Return the (x, y) coordinate for the center point of the cell that contains the specified text.  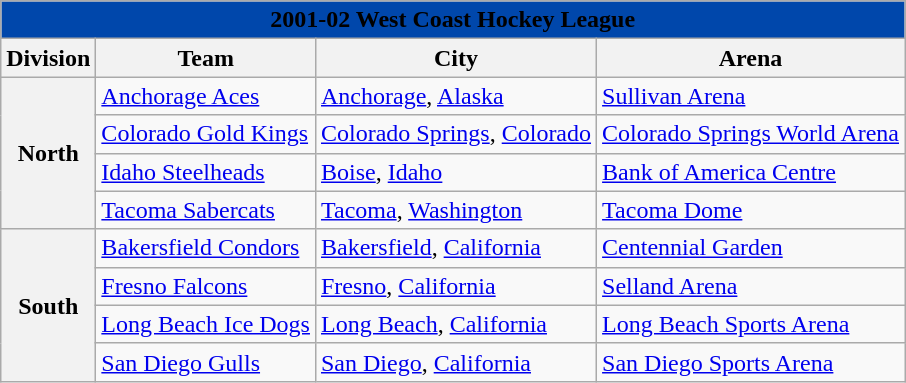
Tacoma Sabercats (206, 210)
Anchorage, Alaska (456, 96)
Long Beach Sports Arena (751, 324)
Division (48, 58)
2001-02 West Coast Hockey League (453, 20)
North (48, 153)
South (48, 305)
Anchorage Aces (206, 96)
Colorado Springs World Arena (751, 134)
San Diego, California (456, 362)
Bakersfield, California (456, 248)
Idaho Steelheads (206, 172)
Fresno, California (456, 286)
Tacoma Dome (751, 210)
Team (206, 58)
Bank of America Centre (751, 172)
Tacoma, Washington (456, 210)
Sullivan Arena (751, 96)
Fresno Falcons (206, 286)
Colorado Springs, Colorado (456, 134)
Colorado Gold Kings (206, 134)
Arena (751, 58)
Long Beach Ice Dogs (206, 324)
Boise, Idaho (456, 172)
Centennial Garden (751, 248)
City (456, 58)
San Diego Sports Arena (751, 362)
Bakersfield Condors (206, 248)
Long Beach, California (456, 324)
Selland Arena (751, 286)
San Diego Gulls (206, 362)
